For the text-containing cell, return its midpoint in (x, y) coordinate format. 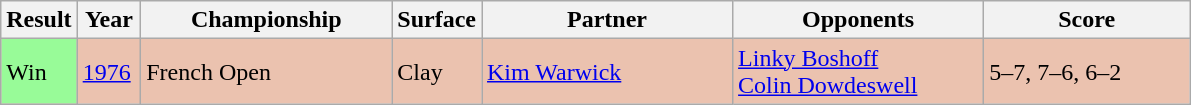
Opponents (858, 20)
Score (1087, 20)
Kim Warwick (608, 72)
French Open (266, 72)
1976 (109, 72)
Surface (437, 20)
Result (39, 20)
Championship (266, 20)
Year (109, 20)
Clay (437, 72)
Win (39, 72)
5–7, 7–6, 6–2 (1087, 72)
Partner (608, 20)
Linky Boshoff Colin Dowdeswell (858, 72)
